Determine the (X, Y) coordinate at the center of the cell enclosing the given text.  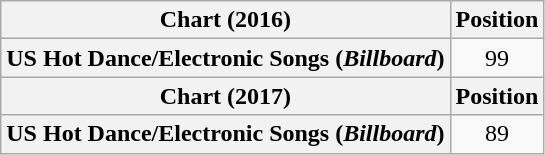
Chart (2017) (226, 96)
89 (497, 134)
Chart (2016) (226, 20)
99 (497, 58)
